Provide the [X, Y] coordinate of the cell's center where the given text is located.  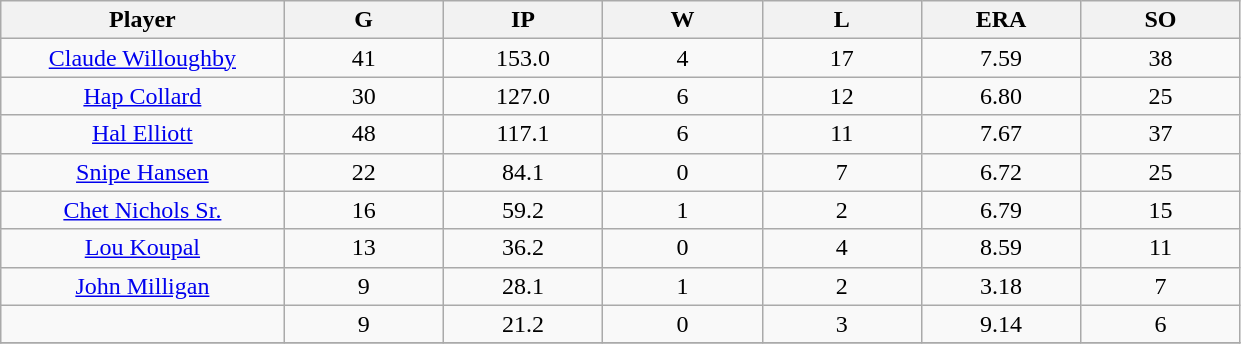
153.0 [522, 58]
41 [364, 58]
15 [1160, 210]
3.18 [1000, 286]
6.79 [1000, 210]
W [682, 20]
G [364, 20]
59.2 [522, 210]
L [842, 20]
84.1 [522, 172]
Chet Nichols Sr. [142, 210]
48 [364, 134]
21.2 [522, 324]
6.72 [1000, 172]
30 [364, 96]
36.2 [522, 248]
37 [1160, 134]
Player [142, 20]
3 [842, 324]
17 [842, 58]
9.14 [1000, 324]
127.0 [522, 96]
IP [522, 20]
7.67 [1000, 134]
28.1 [522, 286]
117.1 [522, 134]
Claude Willoughby [142, 58]
Hap Collard [142, 96]
Lou Koupal [142, 248]
8.59 [1000, 248]
12 [842, 96]
7.59 [1000, 58]
13 [364, 248]
John Milligan [142, 286]
SO [1160, 20]
16 [364, 210]
ERA [1000, 20]
38 [1160, 58]
6.80 [1000, 96]
Hal Elliott [142, 134]
Snipe Hansen [142, 172]
22 [364, 172]
